Provide the (X, Y) coordinate of the cell's center where the given text is located.  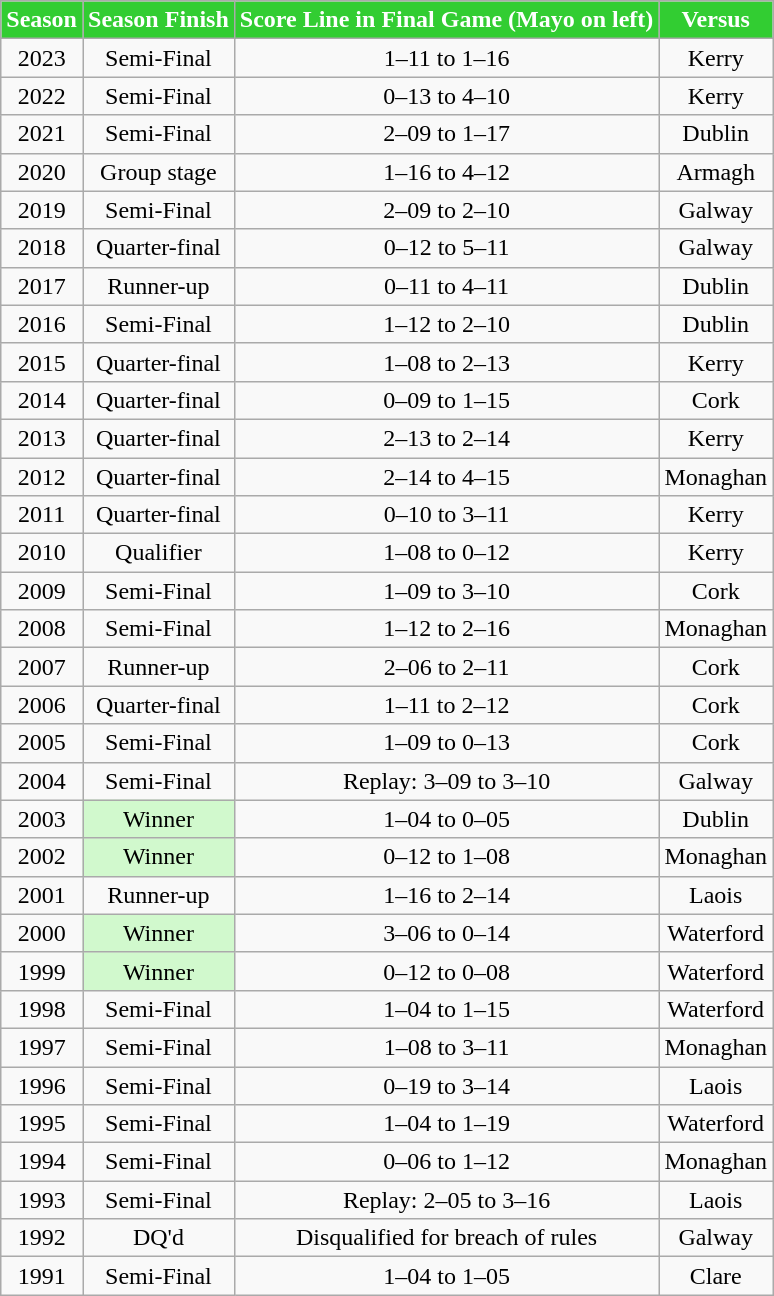
1–08 to 3–11 (446, 1047)
2011 (42, 515)
1–04 to 0–05 (446, 819)
1–04 to 1–05 (446, 1276)
Replay: 3–09 to 3–10 (446, 781)
2000 (42, 933)
2021 (42, 134)
Disqualified for breach of rules (446, 1238)
2001 (42, 895)
2013 (42, 438)
1994 (42, 1162)
1–08 to 2–13 (446, 362)
1–12 to 2–16 (446, 629)
1–11 to 2–12 (446, 705)
2008 (42, 629)
0–12 to 1–08 (446, 857)
1–09 to 3–10 (446, 591)
2010 (42, 553)
DQ'd (158, 1238)
2002 (42, 857)
2018 (42, 248)
2016 (42, 324)
0–09 to 1–15 (446, 400)
Group stage (158, 172)
2–09 to 2–10 (446, 210)
2022 (42, 96)
1–04 to 1–15 (446, 1009)
0–19 to 3–14 (446, 1085)
Season (42, 20)
3–06 to 0–14 (446, 933)
2–06 to 2–11 (446, 667)
0–06 to 1–12 (446, 1162)
2023 (42, 58)
2–14 to 4–15 (446, 477)
Qualifier (158, 553)
2019 (42, 210)
0–12 to 0–08 (446, 971)
2003 (42, 819)
1–09 to 0–13 (446, 743)
1–04 to 1–19 (446, 1124)
1993 (42, 1200)
0–12 to 5–11 (446, 248)
Armagh (716, 172)
Score Line in Final Game (Mayo on left) (446, 20)
0–11 to 4–11 (446, 286)
Season Finish (158, 20)
1–16 to 4–12 (446, 172)
2005 (42, 743)
1995 (42, 1124)
2007 (42, 667)
2014 (42, 400)
2–13 to 2–14 (446, 438)
2006 (42, 705)
Versus (716, 20)
2009 (42, 591)
1996 (42, 1085)
2012 (42, 477)
Clare (716, 1276)
1992 (42, 1238)
2015 (42, 362)
0–10 to 3–11 (446, 515)
1998 (42, 1009)
1–11 to 1–16 (446, 58)
2020 (42, 172)
2017 (42, 286)
1999 (42, 971)
Replay: 2–05 to 3–16 (446, 1200)
2–09 to 1–17 (446, 134)
2004 (42, 781)
1–16 to 2–14 (446, 895)
1–08 to 0–12 (446, 553)
1–12 to 2–10 (446, 324)
0–13 to 4–10 (446, 96)
1991 (42, 1276)
1997 (42, 1047)
